Identify which cell holds the provided text, then report its [X, Y] central coordinate. 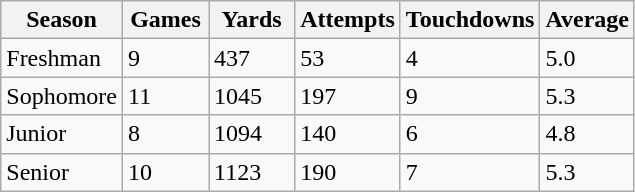
1123 [252, 172]
53 [348, 58]
7 [470, 172]
Junior [62, 134]
6 [470, 134]
Sophomore [62, 96]
140 [348, 134]
5.0 [588, 58]
11 [165, 96]
190 [348, 172]
1094 [252, 134]
197 [348, 96]
Games [165, 20]
Yards [252, 20]
Freshman [62, 58]
Senior [62, 172]
10 [165, 172]
437 [252, 58]
8 [165, 134]
4 [470, 58]
Season [62, 20]
4.8 [588, 134]
Average [588, 20]
1045 [252, 96]
Attempts [348, 20]
Touchdowns [470, 20]
